Determine the [X, Y] coordinate at the center of the cell enclosing the given text.  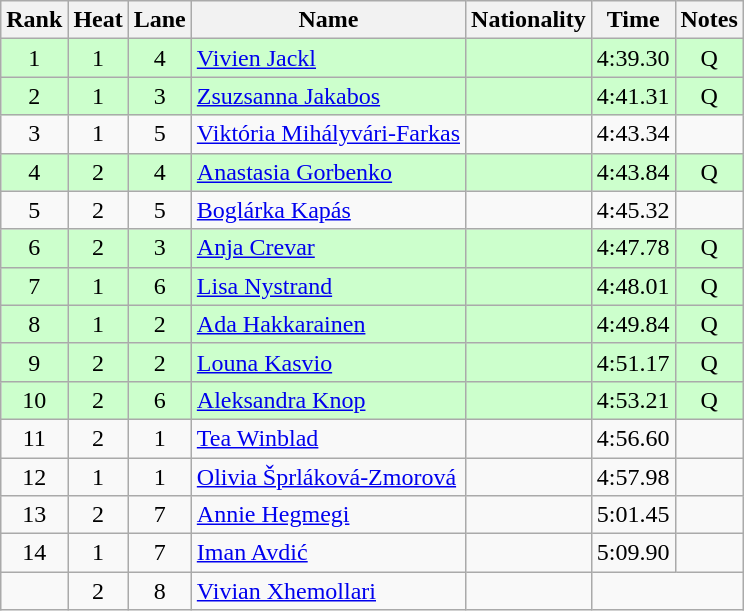
9 [34, 362]
11 [34, 438]
Tea Winblad [328, 438]
Annie Hegmegi [328, 515]
Ada Hakkarainen [328, 324]
Lane [160, 20]
Iman Avdić [328, 553]
Anja Crevar [328, 248]
12 [34, 477]
Time [633, 20]
5:01.45 [633, 515]
Vivien Jackl [328, 58]
Name [328, 20]
Louna Kasvio [328, 362]
4:51.17 [633, 362]
Notes [709, 20]
4:53.21 [633, 400]
10 [34, 400]
Viktória Mihályvári-Farkas [328, 134]
4:41.31 [633, 96]
Vivian Xhemollari [328, 591]
Olivia Šprláková-Zmorová [328, 477]
4:43.34 [633, 134]
Aleksandra Knop [328, 400]
Nationality [529, 20]
4:39.30 [633, 58]
4:43.84 [633, 172]
5:09.90 [633, 553]
4:48.01 [633, 286]
Heat [98, 20]
14 [34, 553]
4:45.32 [633, 210]
4:47.78 [633, 248]
Lisa Nystrand [328, 286]
Anastasia Gorbenko [328, 172]
Zsuzsanna Jakabos [328, 96]
4:56.60 [633, 438]
Boglárka Kapás [328, 210]
4:57.98 [633, 477]
4:49.84 [633, 324]
13 [34, 515]
Rank [34, 20]
